Extract the [x, y] coordinate from the center of the cell holding the provided text.  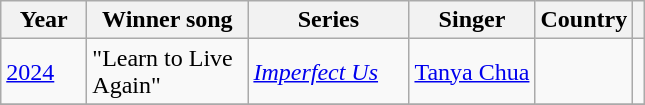
Tanya Chua [472, 72]
2024 [44, 72]
Country [584, 20]
Imperfect Us [328, 72]
"Learn to Live Again" [168, 72]
Winner song [168, 20]
Series [328, 20]
Singer [472, 20]
Year [44, 20]
